Provide the (X, Y) coordinate of the cell's center where the given text is located.  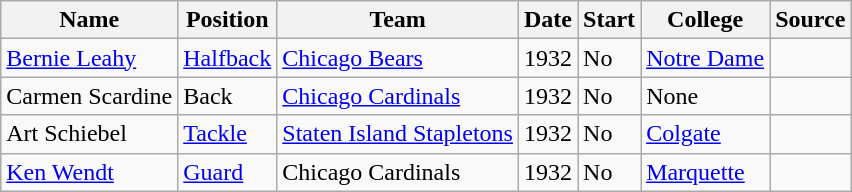
Name (90, 20)
Team (398, 20)
Halfback (228, 58)
Position (228, 20)
Date (548, 20)
Bernie Leahy (90, 58)
None (706, 96)
Notre Dame (706, 58)
Start (610, 20)
Source (810, 20)
Colgate (706, 134)
Staten Island Stapletons (398, 134)
Chicago Bears (398, 58)
Guard (228, 172)
Marquette (706, 172)
Back (228, 96)
Ken Wendt (90, 172)
Carmen Scardine (90, 96)
Tackle (228, 134)
Art Schiebel (90, 134)
College (706, 20)
